Detect which cell encompasses the target text, then output its [x, y] center coordinate. 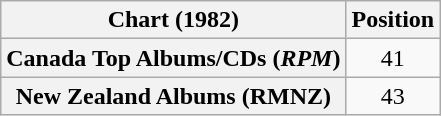
Canada Top Albums/CDs (RPM) [174, 58]
Chart (1982) [174, 20]
New Zealand Albums (RMNZ) [174, 96]
41 [393, 58]
43 [393, 96]
Position [393, 20]
